Capture the cell that displays the provided text and extract its [X, Y] central coordinate. 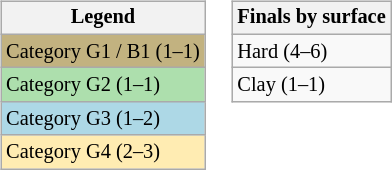
Category G1 / B1 (1–1) [102, 51]
Legend [102, 18]
Category G2 (1–1) [102, 85]
Category G4 (2–3) [102, 152]
Finals by surface [311, 18]
Category G3 (1–2) [102, 119]
Clay (1–1) [311, 85]
Hard (4–6) [311, 51]
